Determine the [x, y] coordinate at the center of the cell enclosing the given text.  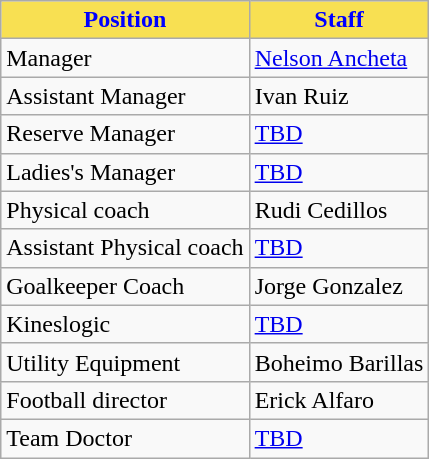
Assistant Manager [125, 96]
Position [125, 20]
Manager [125, 58]
Boheimo Barillas [339, 362]
Assistant Physical coach [125, 248]
Kineslogic [125, 324]
Team Doctor [125, 438]
Ladies's Manager [125, 172]
Reserve Manager [125, 134]
Physical coach [125, 210]
Erick Alfaro [339, 400]
Staff [339, 20]
Football director [125, 400]
Utility Equipment [125, 362]
Ivan Ruiz [339, 96]
Rudi Cedillos [339, 210]
Nelson Ancheta [339, 58]
Goalkeeper Coach [125, 286]
Jorge Gonzalez [339, 286]
